Pinpoint the cell where the given text exists, returning its [x, y] midpoint coordinate. 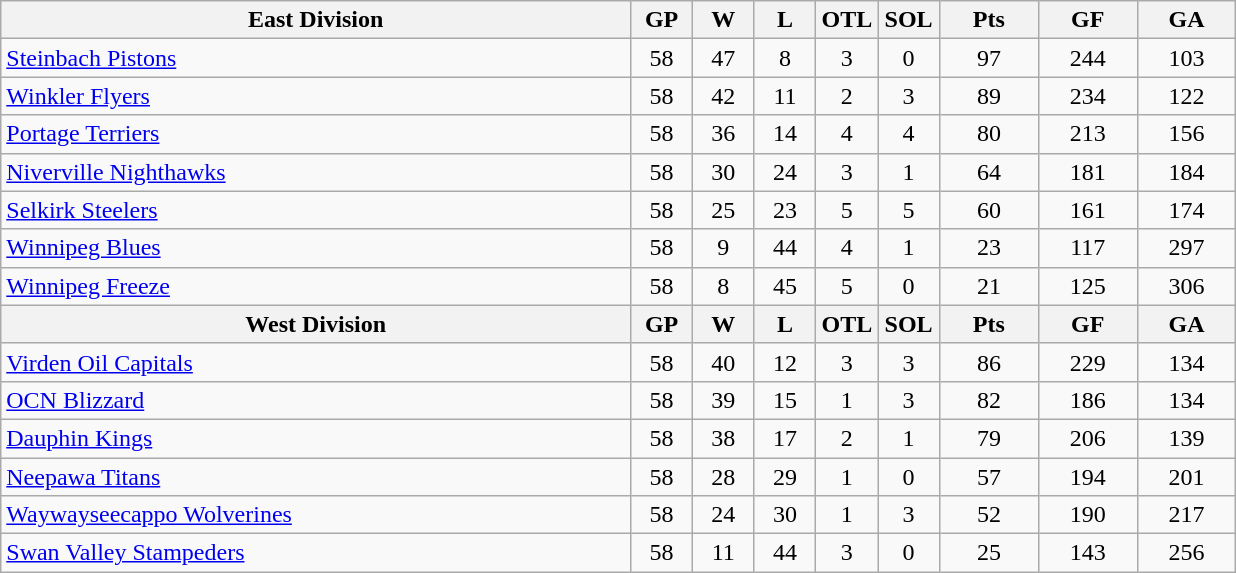
East Division [316, 20]
161 [1088, 210]
9 [723, 248]
89 [988, 96]
234 [1088, 96]
194 [1088, 477]
156 [1186, 134]
64 [988, 172]
Neepawa Titans [316, 477]
213 [1088, 134]
38 [723, 438]
103 [1186, 58]
184 [1186, 172]
Portage Terriers [316, 134]
143 [1088, 553]
Niverville Nighthawks [316, 172]
190 [1088, 515]
40 [723, 362]
14 [785, 134]
181 [1088, 172]
28 [723, 477]
Winnipeg Freeze [316, 286]
47 [723, 58]
17 [785, 438]
122 [1186, 96]
117 [1088, 248]
52 [988, 515]
21 [988, 286]
Swan Valley Stampeders [316, 553]
256 [1186, 553]
12 [785, 362]
201 [1186, 477]
125 [1088, 286]
Winnipeg Blues [316, 248]
Dauphin Kings [316, 438]
Winkler Flyers [316, 96]
29 [785, 477]
174 [1186, 210]
97 [988, 58]
186 [1088, 400]
Virden Oil Capitals [316, 362]
139 [1186, 438]
36 [723, 134]
297 [1186, 248]
206 [1088, 438]
West Division [316, 324]
39 [723, 400]
82 [988, 400]
57 [988, 477]
244 [1088, 58]
306 [1186, 286]
45 [785, 286]
Selkirk Steelers [316, 210]
80 [988, 134]
60 [988, 210]
Steinbach Pistons [316, 58]
79 [988, 438]
42 [723, 96]
217 [1186, 515]
229 [1088, 362]
86 [988, 362]
Waywayseecappo Wolverines [316, 515]
OCN Blizzard [316, 400]
15 [785, 400]
